Extract the (X, Y) coordinate from the center of the cell holding the provided text.  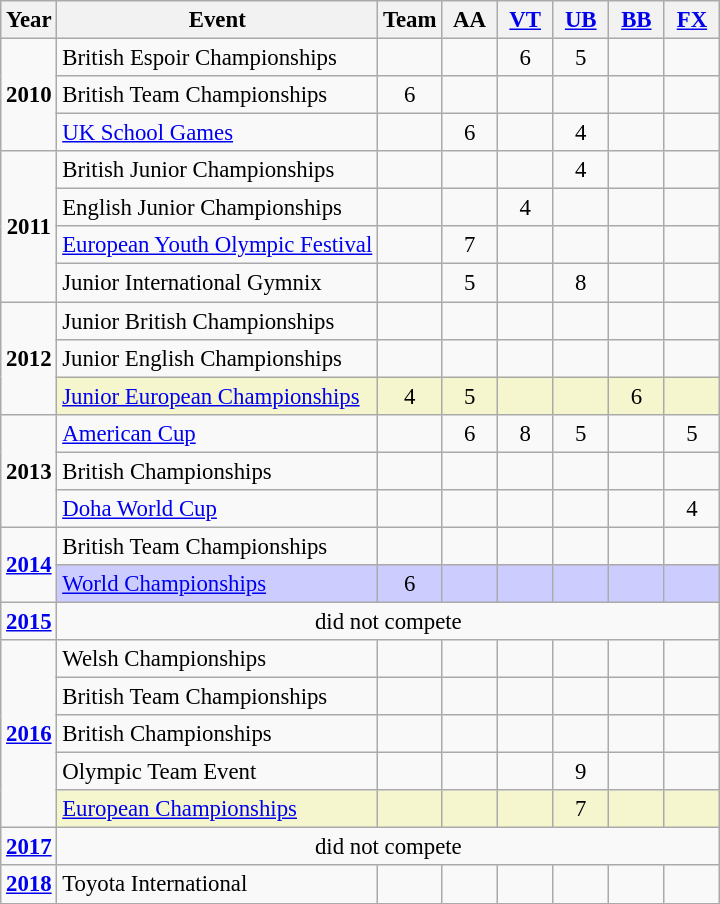
UK School Games (218, 133)
2013 (29, 470)
2010 (29, 96)
Junior International Gymnix (218, 283)
European Youth Olympic Festival (218, 245)
Junior English Championships (218, 358)
2011 (29, 226)
2017 (29, 847)
Junior British Championships (218, 321)
English Junior Championships (218, 208)
2014 (29, 564)
2016 (29, 734)
European Championships (218, 809)
BB (637, 20)
AA (470, 20)
Year (29, 20)
British Junior Championships (218, 170)
9 (581, 772)
FX (692, 20)
British Espoir Championships (218, 58)
Toyota International (218, 885)
2012 (29, 358)
Doha World Cup (218, 509)
Olympic Team Event (218, 772)
2015 (29, 621)
UB (581, 20)
Welsh Championships (218, 659)
Event (218, 20)
2018 (29, 885)
American Cup (218, 433)
World Championships (218, 584)
Team (410, 20)
VT (525, 20)
Junior European Championships (218, 396)
